Determine the (X, Y) coordinate at the center of the cell enclosing the given text.  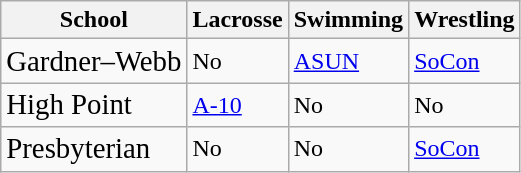
Presbyterian (94, 149)
Gardner–Webb (94, 61)
Lacrosse (238, 20)
A-10 (238, 105)
School (94, 20)
Swimming (348, 20)
ASUN (348, 61)
High Point (94, 105)
Wrestling (465, 20)
